Identify which cell holds the provided text, then report its [X, Y] central coordinate. 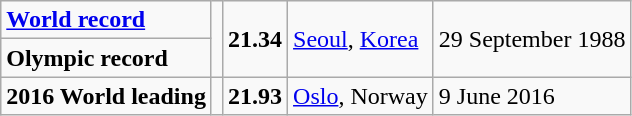
Olympic record [106, 58]
2016 World leading [106, 96]
21.34 [254, 39]
Oslo, Norway [361, 96]
29 September 1988 [532, 39]
World record [106, 20]
9 June 2016 [532, 96]
Seoul, Korea [361, 39]
21.93 [254, 96]
